Detect which cell encompasses the target text, then output its (X, Y) center coordinate. 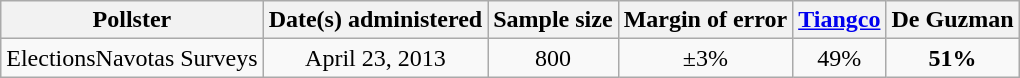
800 (553, 58)
April 23, 2013 (376, 58)
±3% (706, 58)
Date(s) administered (376, 20)
De Guzman (952, 20)
Margin of error (706, 20)
Pollster (132, 20)
49% (840, 58)
ElectionsNavotas Surveys (132, 58)
51% (952, 58)
Sample size (553, 20)
Tiangco (840, 20)
